For the text-containing cell, return its midpoint in (X, Y) coordinate format. 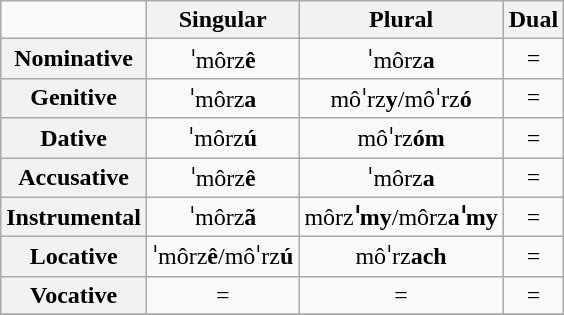
môˈrzy/môˈrzó (401, 98)
Accusative (74, 178)
Nominative (74, 59)
Dual (533, 20)
môrzˈmy/môrzaˈmy (401, 217)
ˈmôrzê/môˈrzú (222, 257)
Instrumental (74, 217)
Vocative (74, 295)
Dative (74, 138)
ˈmôrzú (222, 138)
Plural (401, 20)
Genitive (74, 98)
ˈmôrzã (222, 217)
Singular (222, 20)
môˈrzach (401, 257)
môˈrzóm (401, 138)
Locative (74, 257)
